Capture the cell that displays the provided text and extract its [X, Y] central coordinate. 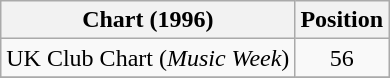
UK Club Chart (Music Week) [148, 58]
Position [342, 20]
56 [342, 58]
Chart (1996) [148, 20]
